Extract the (x, y) coordinate from the center of the cell holding the provided text.  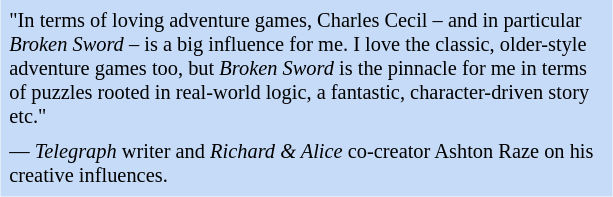
— Telegraph writer and Richard & Alice co-creator Ashton Raze on his creative influences. (306, 164)
